Provide the (x, y) coordinate of the cell's center where the given text is located.  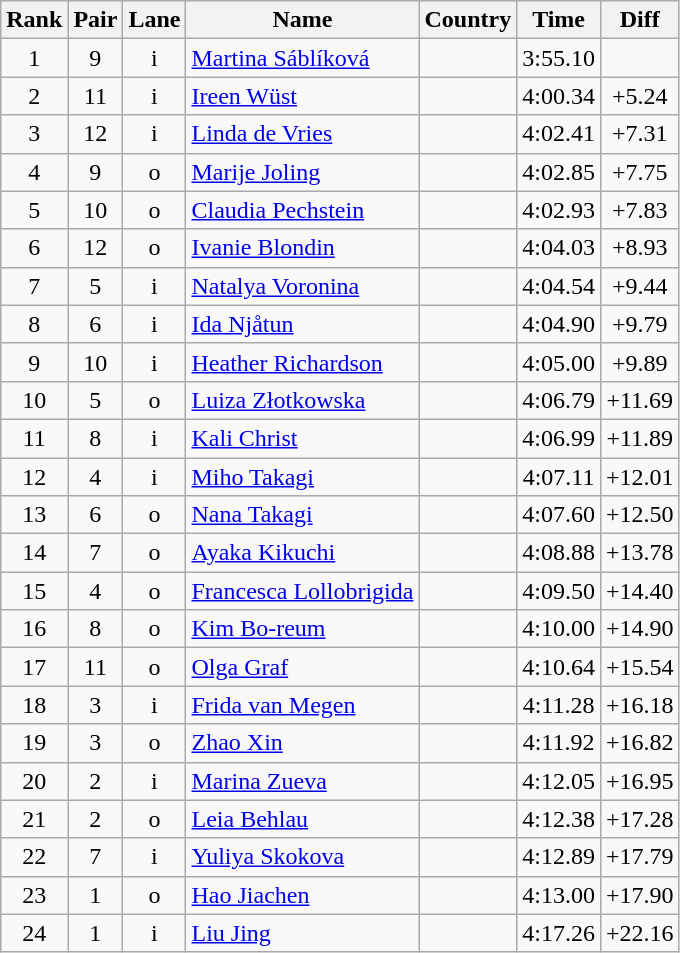
Francesca Lollobrigida (302, 591)
4:09.50 (559, 591)
4:04.03 (559, 248)
4:08.88 (559, 553)
14 (34, 553)
Frida van Megen (302, 705)
+22.16 (640, 933)
+17.79 (640, 857)
19 (34, 743)
4:02.85 (559, 172)
Natalya Voronina (302, 286)
24 (34, 933)
+14.40 (640, 591)
4:02.93 (559, 210)
+9.44 (640, 286)
4:05.00 (559, 362)
+15.54 (640, 667)
+13.78 (640, 553)
Yuliya Skokova (302, 857)
4:12.05 (559, 781)
4:10.64 (559, 667)
+14.90 (640, 629)
Olga Graf (302, 667)
20 (34, 781)
+9.79 (640, 324)
Ida Njåtun (302, 324)
3:55.10 (559, 58)
4:04.90 (559, 324)
Luiza Złotkowska (302, 400)
4:07.60 (559, 515)
Kali Christ (302, 438)
4:12.38 (559, 819)
+16.82 (640, 743)
Heather Richardson (302, 362)
+17.90 (640, 895)
Name (302, 20)
Martina Sáblíková (302, 58)
Nana Takagi (302, 515)
22 (34, 857)
4:06.99 (559, 438)
Diff (640, 20)
15 (34, 591)
Linda de Vries (302, 134)
21 (34, 819)
23 (34, 895)
+12.50 (640, 515)
+8.93 (640, 248)
+9.89 (640, 362)
Zhao Xin (302, 743)
+16.95 (640, 781)
4:12.89 (559, 857)
Rank (34, 20)
Marije Joling (302, 172)
18 (34, 705)
4:13.00 (559, 895)
4:10.00 (559, 629)
+12.01 (640, 477)
+7.31 (640, 134)
17 (34, 667)
+16.18 (640, 705)
16 (34, 629)
4:17.26 (559, 933)
Time (559, 20)
4:00.34 (559, 96)
Miho Takagi (302, 477)
Ivanie Blondin (302, 248)
Country (468, 20)
4:02.41 (559, 134)
Ayaka Kikuchi (302, 553)
+5.24 (640, 96)
Liu Jing (302, 933)
Ireen Wüst (302, 96)
4:04.54 (559, 286)
4:06.79 (559, 400)
4:11.92 (559, 743)
+7.75 (640, 172)
13 (34, 515)
Claudia Pechstein (302, 210)
+11.89 (640, 438)
+7.83 (640, 210)
Leia Behlau (302, 819)
Marina Zueva (302, 781)
Pair (96, 20)
Lane (154, 20)
4:07.11 (559, 477)
Hao Jiachen (302, 895)
Kim Bo-reum (302, 629)
+17.28 (640, 819)
+11.69 (640, 400)
4:11.28 (559, 705)
